Search for the cell housing the specified text and yield its (X, Y) center coordinate. 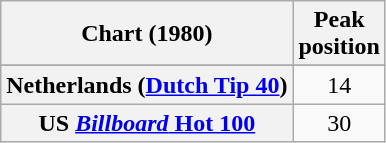
30 (339, 123)
US Billboard Hot 100 (147, 123)
Netherlands (Dutch Tip 40) (147, 85)
14 (339, 85)
Chart (1980) (147, 34)
Peakposition (339, 34)
